Identify which cell holds the provided text, then report its (x, y) central coordinate. 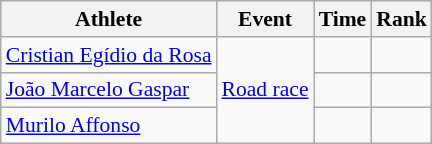
Road race (266, 90)
Event (266, 19)
Athlete (109, 19)
Cristian Egídio da Rosa (109, 55)
Rank (402, 19)
João Marcelo Gaspar (109, 90)
Murilo Affonso (109, 126)
Time (343, 19)
